Locate the cell with the specified text and output its [X, Y] center coordinate. 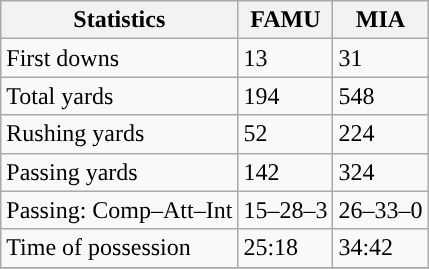
224 [380, 134]
26–33–0 [380, 210]
First downs [120, 58]
FAMU [286, 20]
Statistics [120, 20]
Passing yards [120, 172]
31 [380, 58]
Total yards [120, 96]
34:42 [380, 248]
13 [286, 58]
194 [286, 96]
Passing: Comp–Att–Int [120, 210]
15–28–3 [286, 210]
142 [286, 172]
52 [286, 134]
25:18 [286, 248]
324 [380, 172]
Time of possession [120, 248]
MIA [380, 20]
548 [380, 96]
Rushing yards [120, 134]
